Search for the cell housing the specified text and yield its [X, Y] center coordinate. 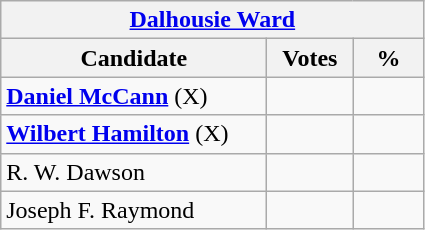
Daniel McCann (X) [134, 96]
Joseph F. Raymond [134, 210]
Dalhousie Ward [212, 20]
% [388, 58]
R. W. Dawson [134, 172]
Votes [310, 58]
Candidate [134, 58]
Wilbert Hamilton (X) [134, 134]
